Return the [x, y] coordinate for the center point of the cell that contains the specified text.  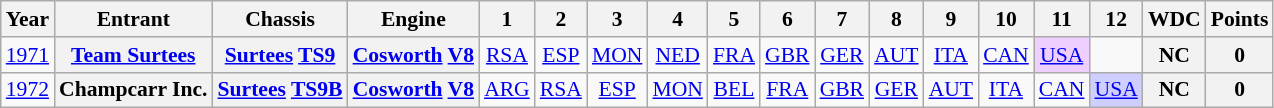
Chassis [280, 19]
3 [618, 19]
Engine [414, 19]
Surtees TS9 [280, 55]
Points [1240, 19]
5 [734, 19]
Champcarr Inc. [133, 90]
9 [951, 19]
7 [842, 19]
11 [1062, 19]
8 [896, 19]
NED [678, 55]
10 [1006, 19]
4 [678, 19]
1972 [28, 90]
WDC [1174, 19]
Surtees TS9B [280, 90]
1971 [28, 55]
ARG [507, 90]
Team Surtees [133, 55]
12 [1116, 19]
Entrant [133, 19]
6 [788, 19]
2 [561, 19]
Year [28, 19]
BEL [734, 90]
1 [507, 19]
